Locate the cell with the specified text and output its (X, Y) center coordinate. 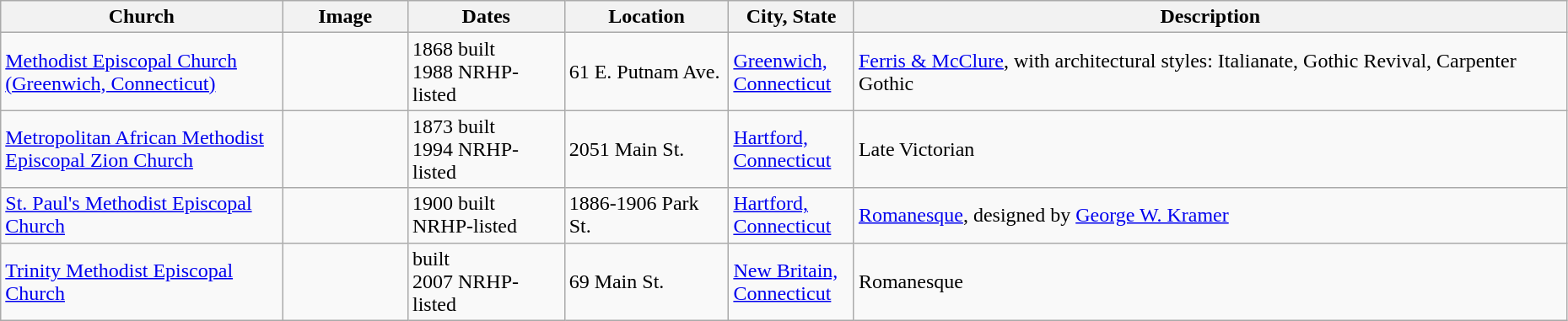
Metropolitan African Methodist Episcopal Zion Church (142, 149)
Description (1210, 17)
Methodist Episcopal Church (Greenwich, Connecticut) (142, 72)
Romanesque (1210, 281)
1873 built1994 NRHP-listed (486, 149)
Ferris & McClure, with architectural styles: Italianate, Gothic Revival, Carpenter Gothic (1210, 72)
St. Paul's Methodist Episcopal Church (142, 216)
2051 Main St. (646, 149)
built2007 NRHP-listed (486, 281)
Late Victorian (1210, 149)
New Britain, Connecticut (791, 281)
Image (346, 17)
1868 built1988 NRHP-listed (486, 72)
Greenwich, Connecticut (791, 72)
1886-1906 Park St. (646, 216)
Trinity Methodist Episcopal Church (142, 281)
69 Main St. (646, 281)
Romanesque, designed by George W. Kramer (1210, 216)
City, State (791, 17)
Dates (486, 17)
Location (646, 17)
61 E. Putnam Ave. (646, 72)
1900 built NRHP-listed (486, 216)
Church (142, 17)
